Return [x, y] of the center of cell containing provided text 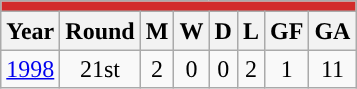
L [250, 31]
GA [332, 31]
W [192, 31]
Year [30, 31]
1 [287, 69]
21st [100, 69]
Round [100, 31]
M [157, 31]
GF [287, 31]
D [223, 31]
1998 [30, 69]
11 [332, 69]
